Return (x, y) of the center of cell containing provided text 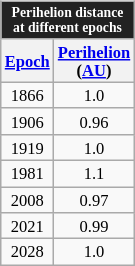
1981 (28, 173)
1919 (28, 147)
2028 (28, 252)
2021 (28, 226)
Perihelion(AU) (94, 60)
1866 (28, 95)
Perihelion distanceat different epochs (68, 20)
1.1 (94, 173)
0.97 (94, 200)
1906 (28, 121)
Epoch (28, 60)
0.96 (94, 121)
2008 (28, 200)
0.99 (94, 226)
